Return the [x, y] coordinate for the center point of the cell that contains the specified text.  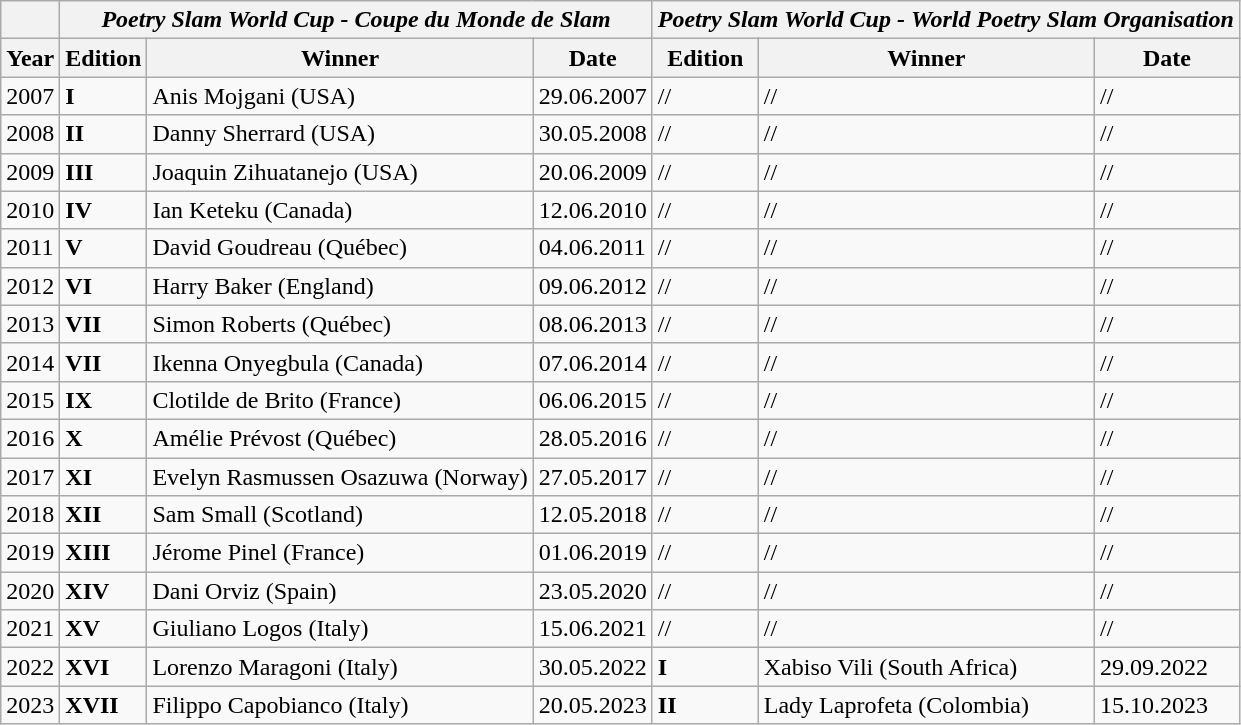
2008 [30, 134]
04.06.2011 [592, 248]
2009 [30, 172]
Danny Sherrard (USA) [340, 134]
Filippo Capobianco (Italy) [340, 705]
30.05.2008 [592, 134]
XI [104, 477]
IV [104, 210]
2007 [30, 96]
Harry Baker (England) [340, 286]
08.06.2013 [592, 324]
2013 [30, 324]
Ikenna Onyegbula (Canada) [340, 362]
27.05.2017 [592, 477]
15.10.2023 [1168, 705]
2012 [30, 286]
VI [104, 286]
2023 [30, 705]
X [104, 438]
XII [104, 515]
2017 [30, 477]
XIII [104, 553]
Amélie Prévost (Québec) [340, 438]
2021 [30, 629]
06.06.2015 [592, 400]
2018 [30, 515]
15.06.2021 [592, 629]
Poetry Slam World Cup - World Poetry Slam Organisation [946, 20]
28.05.2016 [592, 438]
Joaquin Zihuatanejo (USA) [340, 172]
Anis Mojgani (USA) [340, 96]
Year [30, 58]
29.06.2007 [592, 96]
Giuliano Logos (Italy) [340, 629]
20.05.2023 [592, 705]
2019 [30, 553]
2016 [30, 438]
12.05.2018 [592, 515]
David Goudreau (Québec) [340, 248]
12.06.2010 [592, 210]
2020 [30, 591]
23.05.2020 [592, 591]
2015 [30, 400]
2014 [30, 362]
09.06.2012 [592, 286]
29.09.2022 [1168, 667]
XV [104, 629]
2010 [30, 210]
2022 [30, 667]
01.06.2019 [592, 553]
IX [104, 400]
Evelyn Rasmussen Osazuwa (Norway) [340, 477]
Sam Small (Scotland) [340, 515]
Xabiso Vili (South Africa) [926, 667]
Lady Laprofeta (Colombia) [926, 705]
Simon Roberts (Québec) [340, 324]
Dani Orviz (Spain) [340, 591]
Poetry Slam World Cup - Coupe du Monde de Slam [356, 20]
V [104, 248]
Clotilde de Brito (France) [340, 400]
XVII [104, 705]
Jérome Pinel (France) [340, 553]
Ian Keteku (Canada) [340, 210]
07.06.2014 [592, 362]
XIV [104, 591]
2011 [30, 248]
30.05.2022 [592, 667]
Lorenzo Maragoni (Italy) [340, 667]
III [104, 172]
XVI [104, 667]
20.06.2009 [592, 172]
